Return (x, y) of the center of cell containing provided text 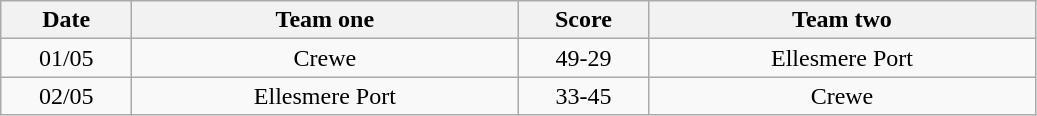
02/05 (66, 96)
Score (584, 20)
01/05 (66, 58)
49-29 (584, 58)
Team one (325, 20)
Date (66, 20)
33-45 (584, 96)
Team two (842, 20)
